Detect which cell encompasses the target text, then output its [X, Y] center coordinate. 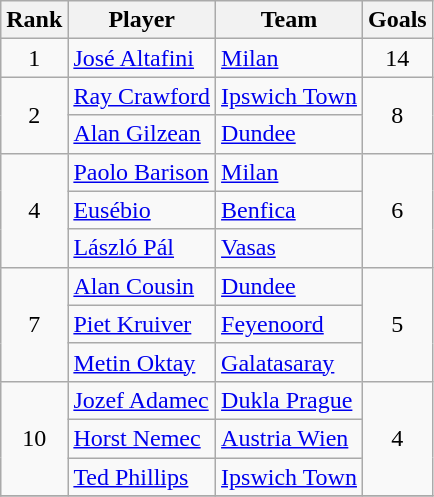
5 [397, 324]
Player [142, 20]
Rank [34, 20]
Vasas [290, 248]
Team [290, 20]
Galatasaray [290, 362]
Horst Nemec [142, 438]
Ray Crawford [142, 96]
Austria Wien [290, 438]
Piet Kruiver [142, 324]
14 [397, 58]
Jozef Adamec [142, 400]
6 [397, 210]
László Pál [142, 248]
José Altafini [142, 58]
Benfica [290, 210]
Feyenoord [290, 324]
1 [34, 58]
2 [34, 115]
Goals [397, 20]
10 [34, 438]
Eusébio [142, 210]
Alan Gilzean [142, 134]
Paolo Barison [142, 172]
Ted Phillips [142, 477]
Metin Oktay [142, 362]
8 [397, 115]
Alan Cousin [142, 286]
Dukla Prague [290, 400]
7 [34, 324]
